Capture the cell that displays the provided text and extract its (X, Y) central coordinate. 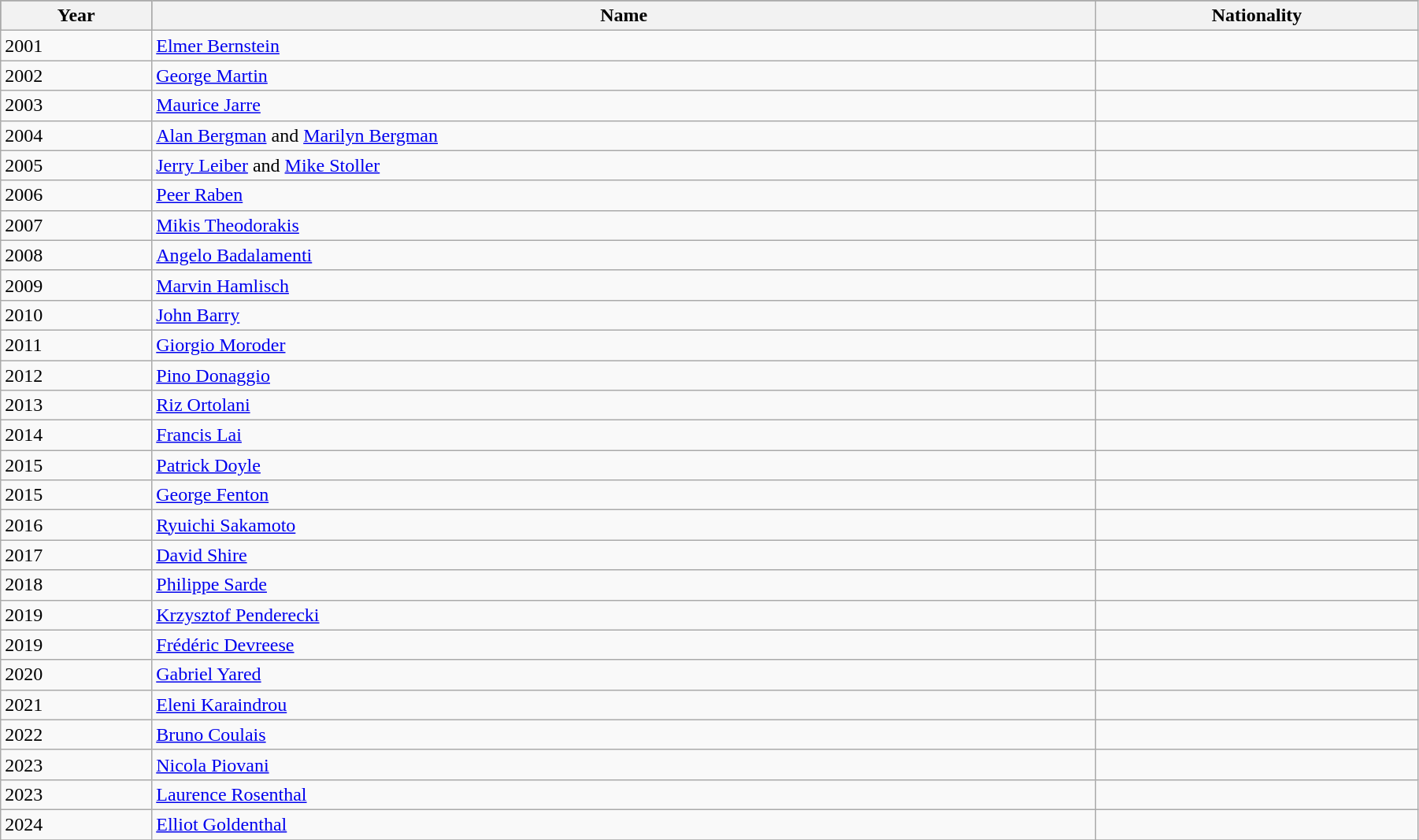
John Barry (624, 315)
2012 (76, 376)
2020 (76, 675)
Nationality (1257, 16)
2018 (76, 585)
Krzysztof Penderecki (624, 615)
Maurice Jarre (624, 105)
Eleni Karaindrou (624, 705)
2013 (76, 405)
2001 (76, 46)
Alan Bergman and Marilyn Bergman (624, 135)
2002 (76, 76)
Peer Raben (624, 195)
Nicola Piovani (624, 764)
2022 (76, 735)
2006 (76, 195)
Ryuichi Sakamoto (624, 525)
2004 (76, 135)
Name (624, 16)
Jerry Leiber and Mike Stoller (624, 165)
2014 (76, 435)
Elmer Bernstein (624, 46)
2003 (76, 105)
2009 (76, 285)
Marvin Hamlisch (624, 285)
Riz Ortolani (624, 405)
Frédéric Devreese (624, 645)
George Martin (624, 76)
2024 (76, 824)
Patrick Doyle (624, 465)
2008 (76, 255)
Angelo Badalamenti (624, 255)
Giorgio Moroder (624, 345)
David Shire (624, 555)
2007 (76, 225)
Year (76, 16)
Philippe Sarde (624, 585)
Mikis Theodorakis (624, 225)
2005 (76, 165)
Pino Donaggio (624, 376)
Bruno Coulais (624, 735)
George Fenton (624, 495)
2017 (76, 555)
2010 (76, 315)
Gabriel Yared (624, 675)
Francis Lai (624, 435)
2021 (76, 705)
2016 (76, 525)
Laurence Rosenthal (624, 794)
2011 (76, 345)
Elliot Goldenthal (624, 824)
